Provide the [x, y] coordinate of the cell's center where the given text is located.  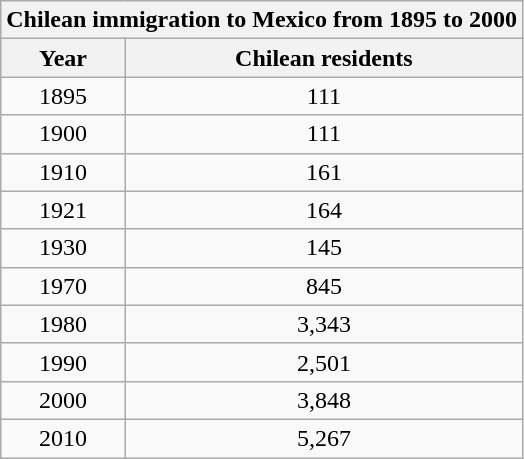
1980 [63, 324]
Chilean immigration to Mexico from 1895 to 2000 [262, 20]
1921 [63, 210]
1895 [63, 96]
164 [324, 210]
5,267 [324, 438]
845 [324, 286]
Year [63, 58]
2000 [63, 400]
3,848 [324, 400]
Chilean residents [324, 58]
1990 [63, 362]
145 [324, 248]
2010 [63, 438]
161 [324, 172]
1910 [63, 172]
1930 [63, 248]
2,501 [324, 362]
3,343 [324, 324]
1970 [63, 286]
1900 [63, 134]
